From the cell containing the given text, extract its center point as [x, y] coordinate. 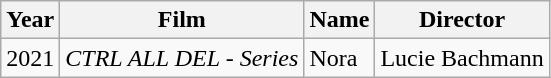
Lucie Bachmann [462, 58]
Year [30, 20]
Nora [340, 58]
Name [340, 20]
Film [182, 20]
Director [462, 20]
CTRL ALL DEL - Series [182, 58]
2021 [30, 58]
